Search for the cell housing the specified text and yield its (x, y) center coordinate. 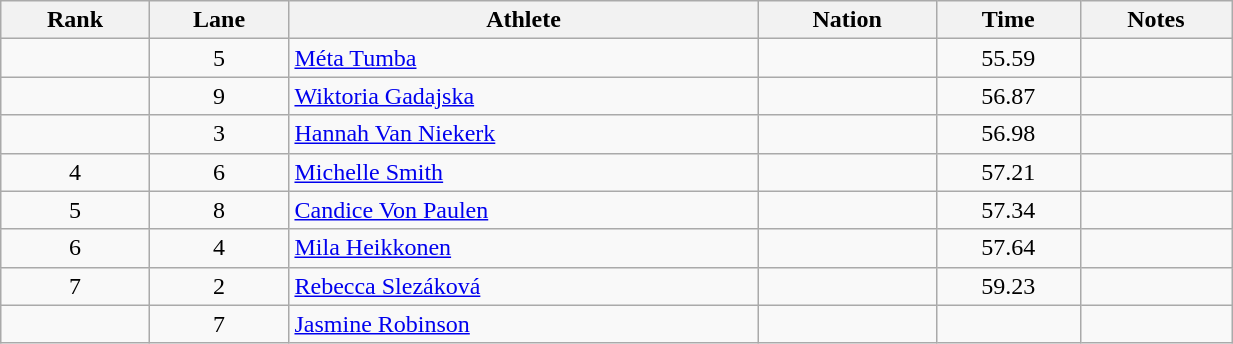
59.23 (1008, 286)
Michelle Smith (524, 172)
55.59 (1008, 58)
Jasmine Robinson (524, 324)
Hannah Van Niekerk (524, 134)
9 (219, 96)
Notes (1156, 20)
57.21 (1008, 172)
57.34 (1008, 210)
56.87 (1008, 96)
56.98 (1008, 134)
Candice Von Paulen (524, 210)
Méta Tumba (524, 58)
Athlete (524, 20)
3 (219, 134)
Time (1008, 20)
Nation (847, 20)
Rank (76, 20)
Wiktoria Gadajska (524, 96)
57.64 (1008, 248)
Lane (219, 20)
8 (219, 210)
2 (219, 286)
Mila Heikkonen (524, 248)
Rebecca Slezáková (524, 286)
